Search for the cell housing the specified text and yield its [x, y] center coordinate. 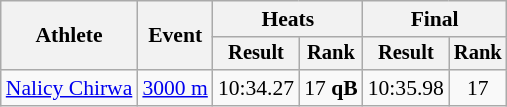
17 [478, 88]
Heats [288, 19]
17 qB [331, 88]
Final [435, 19]
Nalicy Chirwa [70, 88]
10:34.27 [256, 88]
3000 m [174, 88]
Event [174, 36]
10:35.98 [406, 88]
Athlete [70, 36]
